Provide the (X, Y) coordinate of the cell's center where the given text is located.  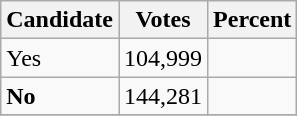
Votes (162, 20)
No (60, 96)
144,281 (162, 96)
Candidate (60, 20)
104,999 (162, 58)
Yes (60, 58)
Percent (252, 20)
